Provide the [X, Y] coordinate of the cell's center where the given text is located.  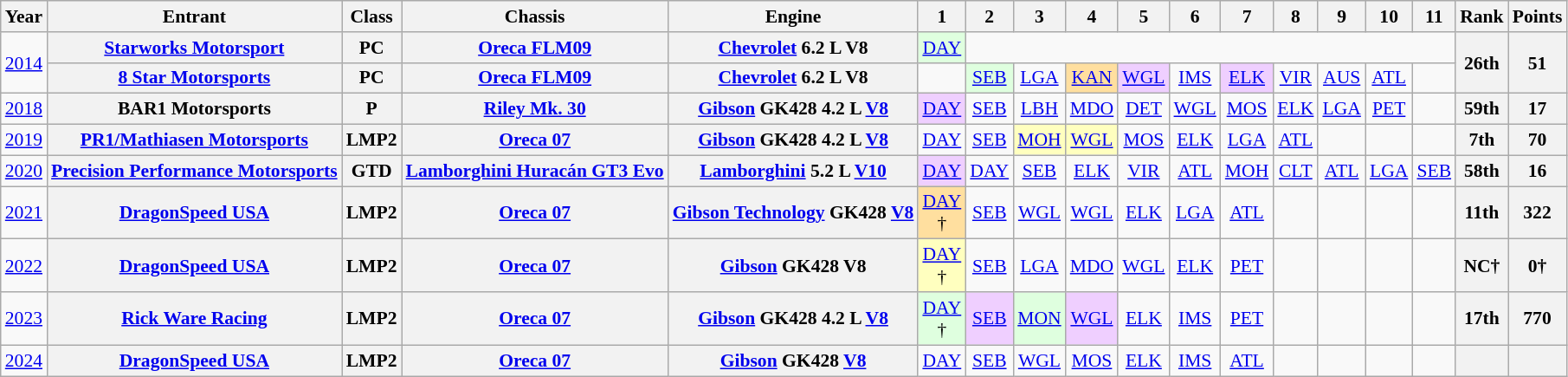
MON [1039, 319]
AUS [1341, 78]
10 [1389, 16]
0† [1538, 265]
7th [1482, 140]
P [372, 109]
322 [1538, 213]
Precision Performance Motorsports [194, 171]
26th [1482, 62]
5 [1143, 16]
17 [1538, 109]
Lamborghini 5.2 L V10 [793, 171]
Engine [793, 16]
Class [372, 16]
8 [1295, 16]
Entrant [194, 16]
BAR1 Motorsports [194, 109]
17th [1482, 319]
16 [1538, 171]
2023 [24, 319]
59th [1482, 109]
2014 [24, 62]
KAN [1093, 78]
Riley Mk. 30 [535, 109]
2020 [24, 171]
CLT [1295, 171]
LBH [1039, 109]
70 [1538, 140]
Starworks Motorsport [194, 48]
Rick Ware Racing [194, 319]
Points [1538, 16]
2019 [24, 140]
3 [1039, 16]
NC† [1482, 265]
4 [1093, 16]
8 Star Motorsports [194, 78]
Rank [1482, 16]
2 [989, 16]
2022 [24, 265]
2024 [24, 361]
9 [1341, 16]
Chassis [535, 16]
6 [1195, 16]
GTD [372, 171]
58th [1482, 171]
2018 [24, 109]
Year [24, 16]
11th [1482, 213]
7 [1247, 16]
DET [1143, 109]
1 [942, 16]
PR1/Mathiasen Motorsports [194, 140]
Lamborghini Huracán GT3 Evo [535, 171]
51 [1538, 62]
770 [1538, 319]
2021 [24, 213]
11 [1434, 16]
Gibson Technology GK428 V8 [793, 213]
